Capture the cell that displays the provided text and extract its (x, y) central coordinate. 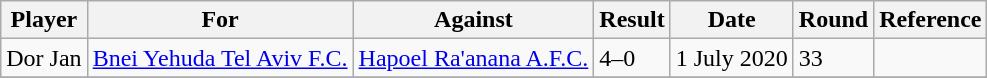
Against (474, 20)
Bnei Yehuda Tel Aviv F.C. (220, 58)
4–0 (632, 58)
Dor Jan (44, 58)
For (220, 20)
1 July 2020 (732, 58)
Round (833, 20)
Player (44, 20)
Result (632, 20)
Hapoel Ra'anana A.F.C. (474, 58)
Reference (930, 20)
Date (732, 20)
33 (833, 58)
